Extract the [x, y] coordinate from the center of the cell holding the provided text.  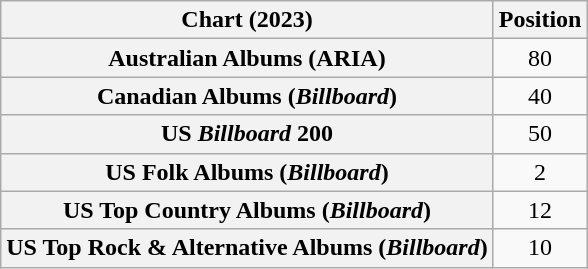
Canadian Albums (Billboard) [247, 96]
50 [540, 134]
12 [540, 210]
Position [540, 20]
US Folk Albums (Billboard) [247, 172]
US Top Rock & Alternative Albums (Billboard) [247, 248]
Australian Albums (ARIA) [247, 58]
US Billboard 200 [247, 134]
Chart (2023) [247, 20]
80 [540, 58]
2 [540, 172]
10 [540, 248]
US Top Country Albums (Billboard) [247, 210]
40 [540, 96]
